Pinpoint the cell where the given text exists, returning its (x, y) midpoint coordinate. 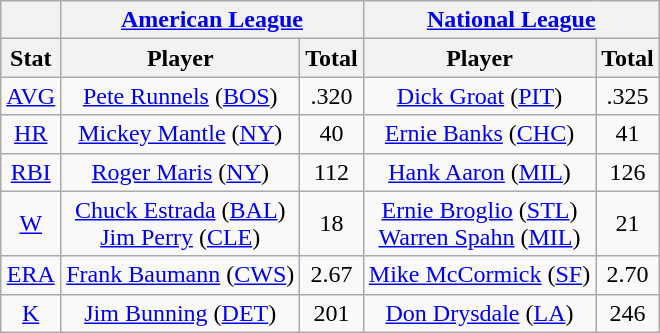
40 (332, 134)
2.67 (332, 275)
21 (628, 224)
Don Drysdale (LA) (479, 313)
K (31, 313)
Mickey Mantle (NY) (180, 134)
41 (628, 134)
ERA (31, 275)
.320 (332, 96)
RBI (31, 172)
Ernie Banks (CHC) (479, 134)
246 (628, 313)
Stat (31, 58)
Roger Maris (NY) (180, 172)
Ernie Broglio (STL)Warren Spahn (MIL) (479, 224)
201 (332, 313)
HR (31, 134)
American League (212, 20)
Dick Groat (PIT) (479, 96)
126 (628, 172)
W (31, 224)
Frank Baumann (CWS) (180, 275)
18 (332, 224)
Hank Aaron (MIL) (479, 172)
National League (511, 20)
2.70 (628, 275)
Jim Bunning (DET) (180, 313)
112 (332, 172)
.325 (628, 96)
AVG (31, 96)
Pete Runnels (BOS) (180, 96)
Mike McCormick (SF) (479, 275)
Chuck Estrada (BAL)Jim Perry (CLE) (180, 224)
